Detect which cell encompasses the target text, then output its [X, Y] center coordinate. 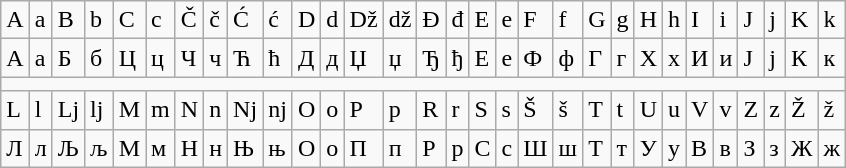
Х [648, 58]
ћ [278, 58]
Њ [246, 148]
g [622, 20]
L [15, 110]
C [129, 20]
М [129, 148]
У [648, 148]
h [674, 20]
Ј [751, 58]
H [648, 20]
Џ [364, 58]
е [507, 58]
u [674, 110]
Е [482, 58]
ђ [458, 58]
Ф [536, 58]
ž [832, 110]
Т [597, 148]
С [482, 148]
ж [832, 148]
č [216, 20]
О [306, 148]
Ђ [432, 58]
b [100, 20]
ј [775, 58]
D [306, 20]
U [648, 110]
у [674, 148]
V [700, 110]
с [507, 148]
Dž [364, 20]
dž [400, 20]
R [432, 110]
p [400, 110]
х [674, 58]
Р [432, 148]
Š [536, 110]
К [802, 58]
N [189, 110]
S [482, 110]
P [364, 110]
lj [100, 110]
Nj [246, 110]
ф [568, 58]
Л [15, 148]
j [775, 20]
T [597, 110]
Ч [189, 58]
о [332, 148]
з [775, 148]
Lj [68, 110]
б [100, 58]
K [802, 20]
nj [278, 110]
n [216, 110]
а [40, 58]
Ц [129, 58]
a [40, 20]
d [332, 20]
В [700, 148]
А [15, 58]
e [507, 20]
ц [161, 58]
Ћ [246, 58]
F [536, 20]
c [161, 20]
l [40, 110]
š [568, 110]
Б [68, 58]
д [332, 58]
Ж [802, 148]
I [700, 20]
z [775, 110]
v [726, 110]
Đ [432, 20]
т [622, 148]
B [68, 20]
ć [278, 20]
љ [100, 148]
Č [189, 20]
Z [751, 110]
р [458, 148]
t [622, 110]
И [700, 58]
f [568, 20]
r [458, 110]
O [306, 110]
Љ [68, 148]
k [832, 20]
Ш [536, 148]
л [40, 148]
A [15, 20]
E [482, 20]
i [726, 20]
в [726, 148]
и [726, 58]
г [622, 58]
Д [306, 58]
ш [568, 148]
Г [597, 58]
њ [278, 148]
ч [216, 58]
M [129, 110]
Ž [802, 110]
З [751, 148]
s [507, 110]
o [332, 110]
п [400, 148]
J [751, 20]
м [161, 148]
к [832, 58]
П [364, 148]
m [161, 110]
G [597, 20]
Н [189, 148]
н [216, 148]
đ [458, 20]
џ [400, 58]
Ć [246, 20]
